Pinpoint the cell where the given text exists, returning its (X, Y) midpoint coordinate. 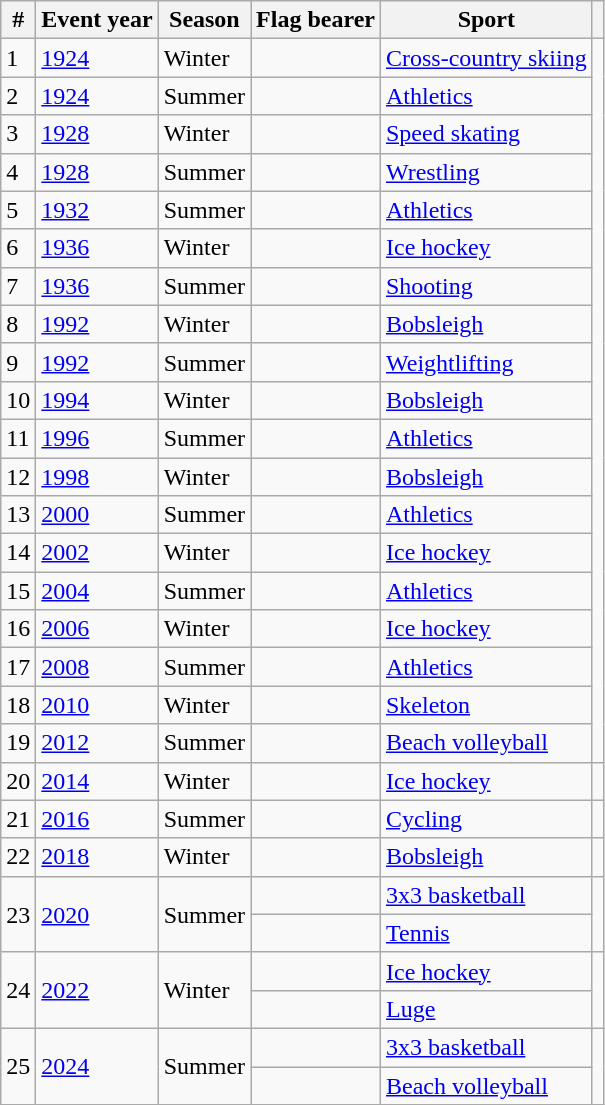
1994 (97, 400)
1998 (97, 477)
1932 (97, 210)
12 (18, 477)
2014 (97, 781)
18 (18, 705)
2008 (97, 667)
9 (18, 362)
24 (18, 990)
6 (18, 248)
15 (18, 591)
2024 (97, 1066)
Weightlifting (486, 362)
2012 (97, 743)
2000 (97, 515)
14 (18, 553)
25 (18, 1066)
22 (18, 857)
11 (18, 438)
4 (18, 172)
2004 (97, 591)
2006 (97, 629)
2022 (97, 990)
Season (204, 20)
8 (18, 324)
Flag bearer (316, 20)
21 (18, 819)
23 (18, 914)
# (18, 20)
2016 (97, 819)
Speed skating (486, 134)
5 (18, 210)
16 (18, 629)
7 (18, 286)
1 (18, 58)
Cross-country skiing (486, 58)
19 (18, 743)
10 (18, 400)
1996 (97, 438)
Tennis (486, 933)
Luge (486, 1009)
Skeleton (486, 705)
2020 (97, 914)
Cycling (486, 819)
Event year (97, 20)
Sport (486, 20)
3 (18, 134)
2018 (97, 857)
2 (18, 96)
Shooting (486, 286)
2002 (97, 553)
2010 (97, 705)
Wrestling (486, 172)
13 (18, 515)
20 (18, 781)
17 (18, 667)
